Detect which cell encompasses the target text, then output its (x, y) center coordinate. 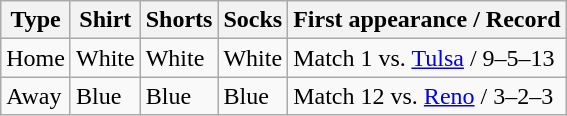
Shorts (179, 20)
Home (36, 58)
Shirt (105, 20)
Away (36, 96)
First appearance / Record (427, 20)
Socks (253, 20)
Match 12 vs. Reno / 3–2–3 (427, 96)
Match 1 vs. Tulsa / 9–5–13 (427, 58)
Type (36, 20)
